Capture the cell that displays the provided text and extract its (X, Y) central coordinate. 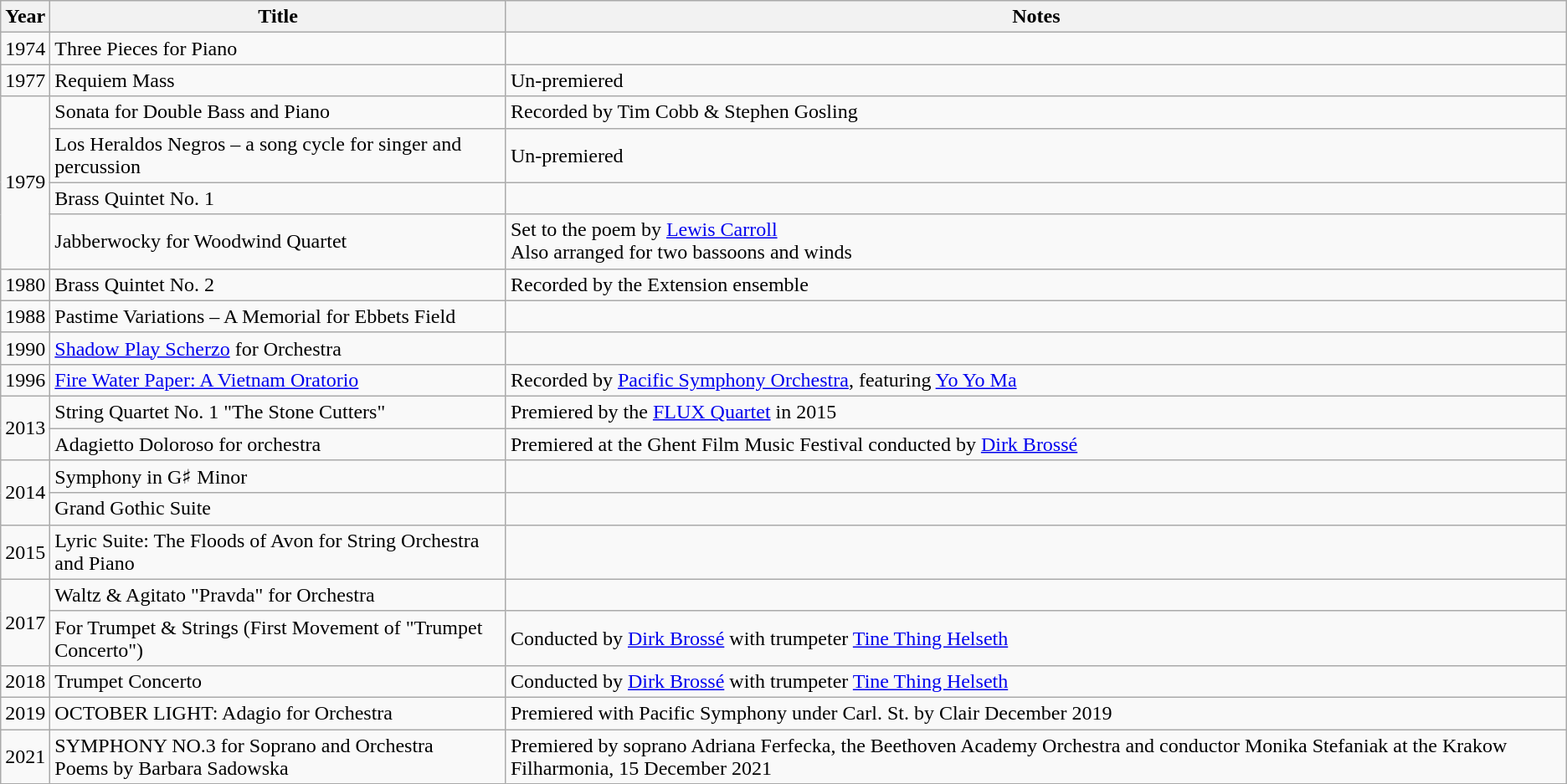
OCTOBER LIGHT: Adagio for Orchestra (278, 713)
2018 (25, 681)
Grand Gothic Suite (278, 509)
Trumpet Concerto (278, 681)
Year (25, 17)
Lyric Suite: The Floods of Avon for String Orchestra and Piano (278, 552)
Recorded by the Extension ensemble (1036, 284)
Recorded by Tim Cobb & Stephen Gosling (1036, 112)
Premiered by soprano Adriana Ferfecka, the Beethoven Academy Orchestra and conductor Monika Stefaniak at the Krakow Filharmonia, 15 December 2021 (1036, 756)
For Trumpet & Strings (First Movement of "Trumpet Concerto") (278, 638)
Premiered with Pacific Symphony under Carl. St. by Clair December 2019 (1036, 713)
Brass Quintet No. 1 (278, 198)
Title (278, 17)
2015 (25, 552)
Premiered by the FLUX Quartet in 2015 (1036, 412)
Three Pieces for Piano (278, 49)
Pastime Variations – A Memorial for Ebbets Field (278, 316)
1996 (25, 380)
Shadow Play Scherzo for Orchestra (278, 348)
1977 (25, 80)
Symphony in G♯ Minor (278, 477)
Premiered at the Ghent Film Music Festival conducted by Dirk Brossé (1036, 444)
Set to the poem by Lewis CarrollAlso arranged for two bassoons and winds (1036, 241)
2021 (25, 756)
Brass Quintet No. 2 (278, 284)
Los Heraldos Negros – a song cycle for singer and percussion (278, 156)
1980 (25, 284)
1979 (25, 182)
Sonata for Double Bass and Piano (278, 112)
2014 (25, 493)
Notes (1036, 17)
2019 (25, 713)
Fire Water Paper: A Vietnam Oratorio (278, 380)
Waltz & Agitato "Pravda" for Orchestra (278, 595)
Adagietto Doloroso for orchestra (278, 444)
Recorded by Pacific Symphony Orchestra, featuring Yo Yo Ma (1036, 380)
1988 (25, 316)
1990 (25, 348)
1974 (25, 49)
Requiem Mass (278, 80)
2013 (25, 428)
Jabberwocky for Woodwind Quartet (278, 241)
2017 (25, 623)
SYMPHONY NO.3 for Soprano and OrchestraPoems by Barbara Sadowska (278, 756)
String Quartet No. 1 "The Stone Cutters" (278, 412)
